Pinpoint the cell where the given text exists, returning its [x, y] midpoint coordinate. 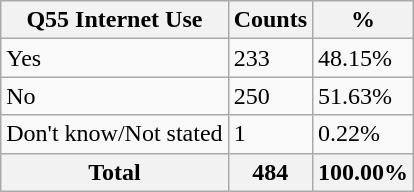
1 [270, 134]
Don't know/Not stated [114, 134]
0.22% [364, 134]
233 [270, 58]
Total [114, 172]
% [364, 20]
250 [270, 96]
Q55 Internet Use [114, 20]
Yes [114, 58]
100.00% [364, 172]
No [114, 96]
51.63% [364, 96]
484 [270, 172]
Counts [270, 20]
48.15% [364, 58]
